Identify which cell holds the provided text, then report its (x, y) central coordinate. 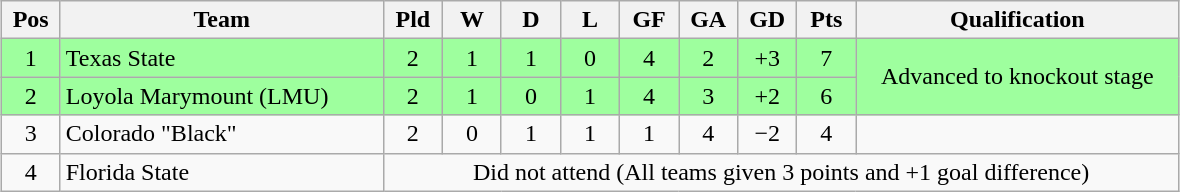
Loyola Marymount (LMU) (222, 96)
GD (768, 20)
Advanced to knockout stage (1018, 77)
W (472, 20)
−2 (768, 134)
Pld (412, 20)
Pos (30, 20)
7 (826, 58)
6 (826, 96)
Colorado "Black" (222, 134)
+3 (768, 58)
+2 (768, 96)
Florida State (222, 172)
Qualification (1018, 20)
Texas State (222, 58)
Pts (826, 20)
GF (650, 20)
Did not attend (All teams given 3 points and +1 goal difference) (781, 172)
Team (222, 20)
D (530, 20)
L (590, 20)
GA (708, 20)
